Pinpoint the cell where the given text exists, returning its [X, Y] midpoint coordinate. 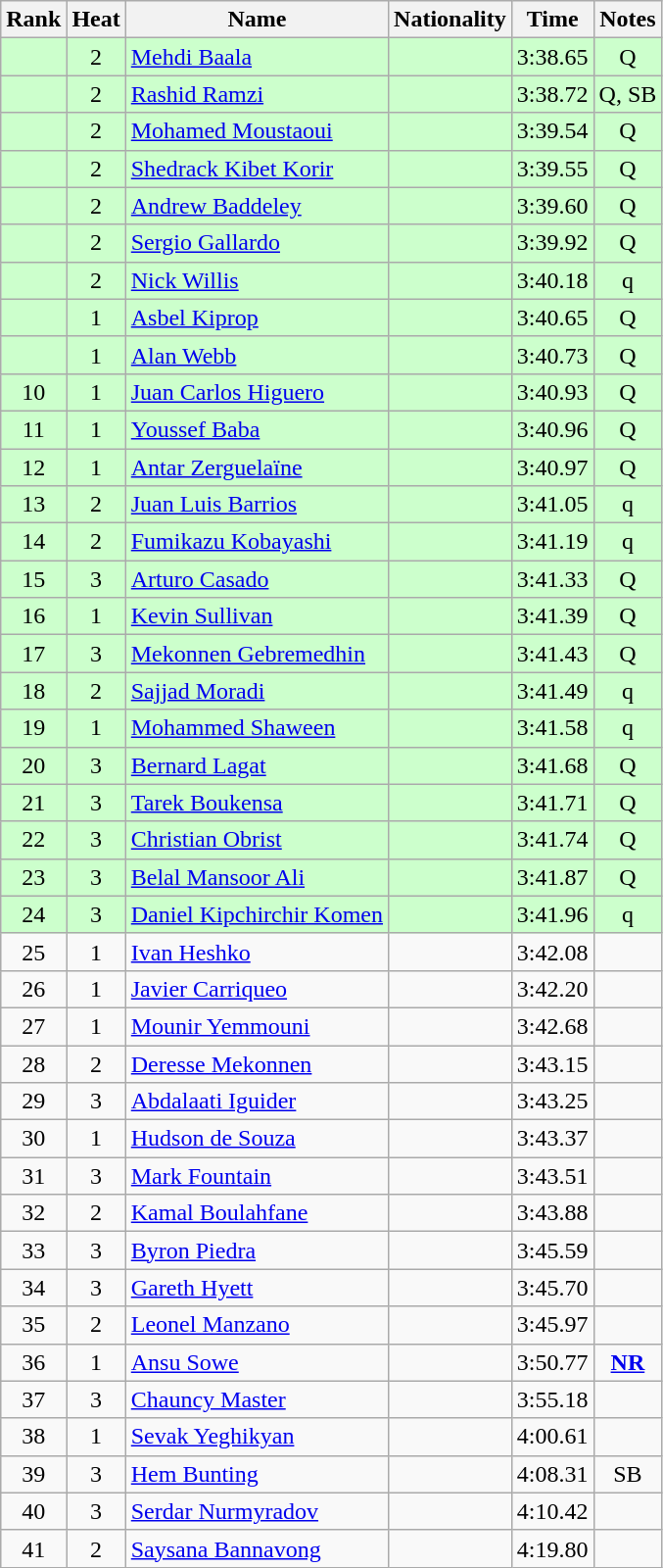
Mounir Yemmouni [257, 1026]
23 [33, 877]
3:45.59 [552, 1250]
Mark Fountain [257, 1176]
15 [33, 579]
Hem Bunting [257, 1474]
16 [33, 616]
38 [33, 1437]
Saysana Bannavong [257, 1548]
3:43.88 [552, 1213]
Javier Carriqueo [257, 989]
3:39.60 [552, 206]
3:43.37 [552, 1139]
3:41.96 [552, 914]
30 [33, 1139]
Christian Obrist [257, 840]
Nationality [450, 20]
Byron Piedra [257, 1250]
3:45.70 [552, 1288]
3:41.49 [552, 691]
3:40.96 [552, 429]
37 [33, 1399]
Arturo Casado [257, 579]
Rank [33, 20]
Heat [96, 20]
39 [33, 1474]
11 [33, 429]
Fumikazu Kobayashi [257, 542]
3:50.77 [552, 1362]
Kevin Sullivan [257, 616]
3:41.19 [552, 542]
Chauncy Master [257, 1399]
Name [257, 20]
26 [33, 989]
Ivan Heshko [257, 952]
Hudson de Souza [257, 1139]
Mehdi Baala [257, 57]
3:39.92 [552, 243]
28 [33, 1063]
3:43.25 [552, 1102]
3:41.87 [552, 877]
25 [33, 952]
22 [33, 840]
Alan Webb [257, 355]
Ansu Sowe [257, 1362]
3:40.65 [552, 318]
3:39.55 [552, 169]
4:19.80 [552, 1548]
Gareth Hyett [257, 1288]
Sergio Gallardo [257, 243]
34 [33, 1288]
Mekonnen Gebremedhin [257, 654]
33 [33, 1250]
10 [33, 392]
Leonel Manzano [257, 1325]
3:42.08 [552, 952]
12 [33, 467]
Asbel Kiprop [257, 318]
3:42.20 [552, 989]
4:08.31 [552, 1474]
20 [33, 765]
Kamal Boulahfane [257, 1213]
3:41.68 [552, 765]
3:41.33 [552, 579]
3:41.58 [552, 728]
3:41.43 [552, 654]
35 [33, 1325]
36 [33, 1362]
3:40.93 [552, 392]
NR [628, 1362]
Time [552, 20]
Tarek Boukensa [257, 803]
3:38.72 [552, 94]
Juan Carlos Higuero [257, 392]
4:00.61 [552, 1437]
3:38.65 [552, 57]
Nick Willis [257, 280]
3:42.68 [552, 1026]
Sajjad Moradi [257, 691]
41 [33, 1548]
3:40.73 [552, 355]
3:39.54 [552, 131]
18 [33, 691]
3:41.74 [552, 840]
21 [33, 803]
Abdalaati Iguider [257, 1102]
Shedrack Kibet Korir [257, 169]
3:40.18 [552, 280]
Andrew Baddeley [257, 206]
3:43.15 [552, 1063]
14 [33, 542]
13 [33, 505]
17 [33, 654]
29 [33, 1102]
27 [33, 1026]
Juan Luis Barrios [257, 505]
Youssef Baba [257, 429]
Antar Zerguelaïne [257, 467]
Belal Mansoor Ali [257, 877]
24 [33, 914]
Daniel Kipchirchir Komen [257, 914]
4:10.42 [552, 1511]
3:43.51 [552, 1176]
Serdar Nurmyradov [257, 1511]
3:41.05 [552, 505]
SB [628, 1474]
40 [33, 1511]
Q, SB [628, 94]
Mohammed Shaween [257, 728]
Deresse Mekonnen [257, 1063]
3:41.39 [552, 616]
3:41.71 [552, 803]
3:55.18 [552, 1399]
Mohamed Moustaoui [257, 131]
32 [33, 1213]
Rashid Ramzi [257, 94]
Sevak Yeghikyan [257, 1437]
31 [33, 1176]
3:45.97 [552, 1325]
3:40.97 [552, 467]
Notes [628, 20]
Bernard Lagat [257, 765]
19 [33, 728]
